Find where the given text appears and provide that cell's center as [X, Y] coordinate. 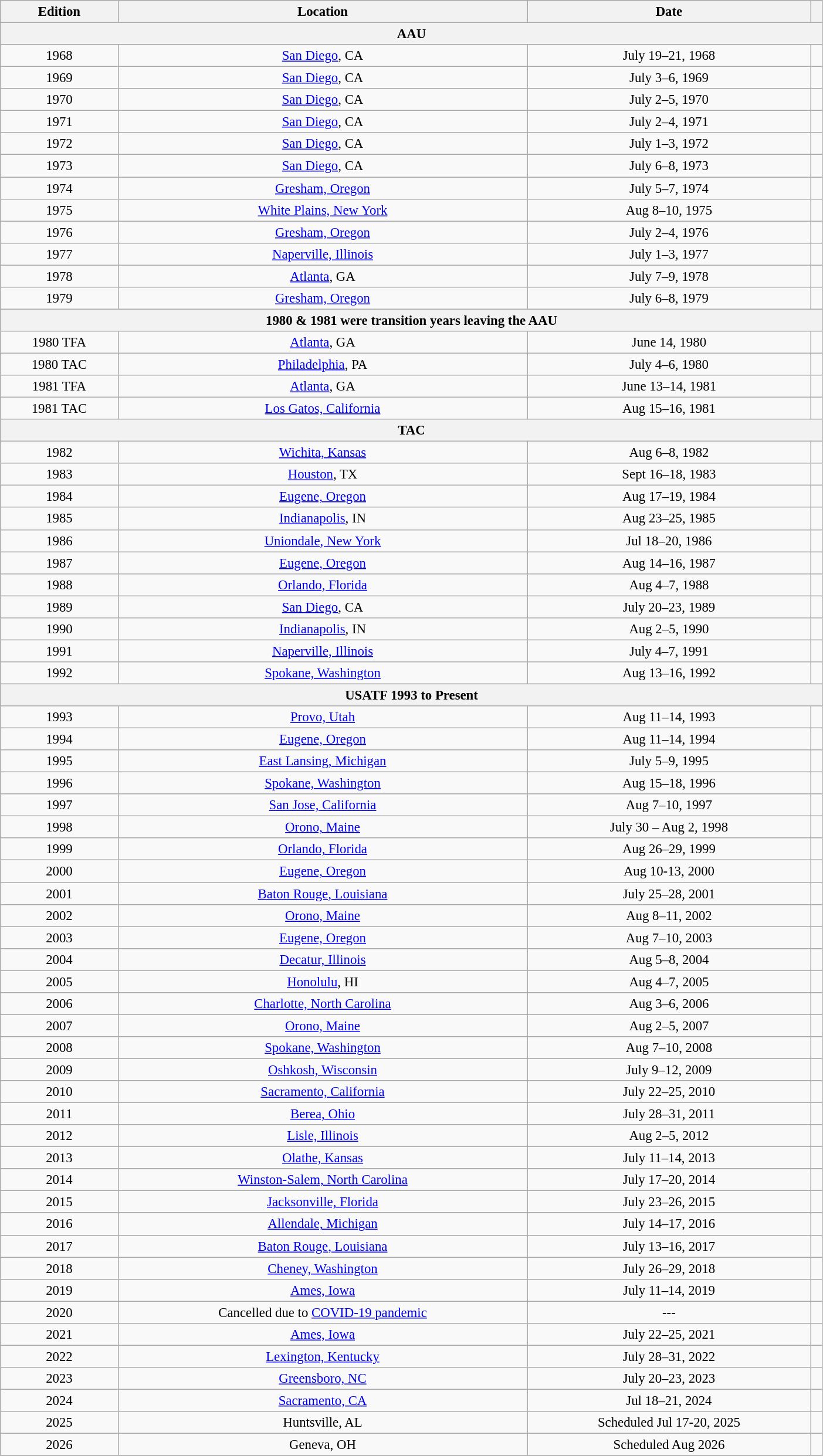
2025 [59, 1423]
July 2–4, 1976 [669, 232]
July 6–8, 1979 [669, 298]
2015 [59, 1202]
1995 [59, 761]
July 17–20, 2014 [669, 1180]
1998 [59, 827]
--- [669, 1312]
Jul 18–20, 1986 [669, 541]
Aug 4–7, 1988 [669, 585]
East Lansing, Michigan [323, 761]
1999 [59, 850]
2021 [59, 1335]
Location [323, 12]
2009 [59, 1070]
Uniondale, New York [323, 541]
July 20–23, 1989 [669, 607]
2016 [59, 1224]
1991 [59, 651]
1981 TAC [59, 409]
Aug 11–14, 1993 [669, 717]
1972 [59, 144]
July 11–14, 2013 [669, 1158]
Wichita, Kansas [323, 453]
Aug 26–29, 1999 [669, 850]
July 3–6, 1969 [669, 78]
1979 [59, 298]
AAU [412, 34]
July 9–12, 2009 [669, 1070]
Los Gatos, California [323, 409]
1970 [59, 100]
June 14, 1980 [669, 342]
White Plains, New York [323, 210]
2020 [59, 1312]
July 26–29, 2018 [669, 1268]
July 14–17, 2016 [669, 1224]
Edition [59, 12]
July 1–3, 1977 [669, 254]
1971 [59, 122]
2019 [59, 1290]
Aug 11–14, 1994 [669, 739]
2001 [59, 894]
1982 [59, 453]
1990 [59, 629]
Lexington, Kentucky [323, 1356]
2022 [59, 1356]
July 2–4, 1971 [669, 122]
Aug 8–10, 1975 [669, 210]
Oshkosh, Wisconsin [323, 1070]
Winston-Salem, North Carolina [323, 1180]
Honolulu, HI [323, 982]
2013 [59, 1158]
July 23–26, 2015 [669, 1202]
Berea, Ohio [323, 1114]
1989 [59, 607]
July 25–28, 2001 [669, 894]
Huntsville, AL [323, 1423]
TAC [412, 430]
July 28–31, 2022 [669, 1356]
Jul 18–21, 2024 [669, 1400]
2008 [59, 1048]
Sacramento, California [323, 1092]
2002 [59, 915]
July 28–31, 2011 [669, 1114]
1992 [59, 673]
1986 [59, 541]
1969 [59, 78]
Greensboro, NC [323, 1379]
Cheney, Washington [323, 1268]
1994 [59, 739]
1987 [59, 563]
July 11–14, 2019 [669, 1290]
2007 [59, 1026]
Decatur, Illinois [323, 959]
Allendale, Michigan [323, 1224]
Houston, TX [323, 474]
1993 [59, 717]
Aug 13–16, 1992 [669, 673]
Lisle, Illinois [323, 1136]
July 4–6, 1980 [669, 364]
Aug 2–5, 2012 [669, 1136]
1988 [59, 585]
Scheduled Aug 2026 [669, 1445]
July 2–5, 1970 [669, 100]
1997 [59, 805]
1980 TFA [59, 342]
2012 [59, 1136]
2011 [59, 1114]
Aug 7–10, 1997 [669, 805]
Aug 7–10, 2008 [669, 1048]
Aug 15–18, 1996 [669, 783]
July 30 – Aug 2, 1998 [669, 827]
1984 [59, 497]
Cancelled due to COVID-19 pandemic [323, 1312]
1980 TAC [59, 364]
Charlotte, North Carolina [323, 1004]
Aug 17–19, 1984 [669, 497]
2000 [59, 871]
July 22–25, 2021 [669, 1335]
Philadelphia, PA [323, 364]
1983 [59, 474]
Aug 3–6, 2006 [669, 1004]
July 19–21, 1968 [669, 56]
2003 [59, 938]
July 7–9, 1978 [669, 276]
USATF 1993 to Present [412, 695]
2018 [59, 1268]
2010 [59, 1092]
July 1–3, 1972 [669, 144]
Aug 6–8, 1982 [669, 453]
1974 [59, 188]
Aug 15–16, 1981 [669, 409]
June 13–14, 1981 [669, 386]
1976 [59, 232]
1985 [59, 519]
July 5–9, 1995 [669, 761]
Aug 2–5, 1990 [669, 629]
1973 [59, 166]
July 6–8, 1973 [669, 166]
Sacramento, CA [323, 1400]
2024 [59, 1400]
Aug 4–7, 2005 [669, 982]
1980 & 1981 were transition years leaving the AAU [412, 320]
2006 [59, 1004]
San Jose, California [323, 805]
2026 [59, 1445]
Aug 8–11, 2002 [669, 915]
Date [669, 12]
July 22–25, 2010 [669, 1092]
2005 [59, 982]
1977 [59, 254]
1978 [59, 276]
Geneva, OH [323, 1445]
Olathe, Kansas [323, 1158]
Aug 7–10, 2003 [669, 938]
Aug 10-13, 2000 [669, 871]
2004 [59, 959]
Aug 14–16, 1987 [669, 563]
Scheduled Jul 17-20, 2025 [669, 1423]
2023 [59, 1379]
July 13–16, 2017 [669, 1246]
July 4–7, 1991 [669, 651]
1975 [59, 210]
July 5–7, 1974 [669, 188]
July 20–23, 2023 [669, 1379]
1968 [59, 56]
Aug 23–25, 1985 [669, 519]
Aug 2–5, 2007 [669, 1026]
Aug 5–8, 2004 [669, 959]
2014 [59, 1180]
Jacksonville, Florida [323, 1202]
2017 [59, 1246]
1981 TFA [59, 386]
Provo, Utah [323, 717]
Sept 16–18, 1983 [669, 474]
1996 [59, 783]
